Determine the [x, y] coordinate at the center of the cell enclosing the given text.  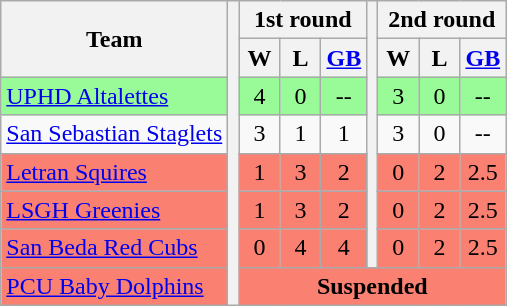
Team [114, 39]
1st round [303, 20]
UPHD Altalettes [114, 96]
Letran Squires [114, 172]
2nd round [442, 20]
LSGH Greenies [114, 210]
San Sebastian Staglets [114, 134]
PCU Baby Dolphins [114, 286]
San Beda Red Cubs [114, 248]
Suspended [372, 286]
